Detect which cell encompasses the target text, then output its (X, Y) center coordinate. 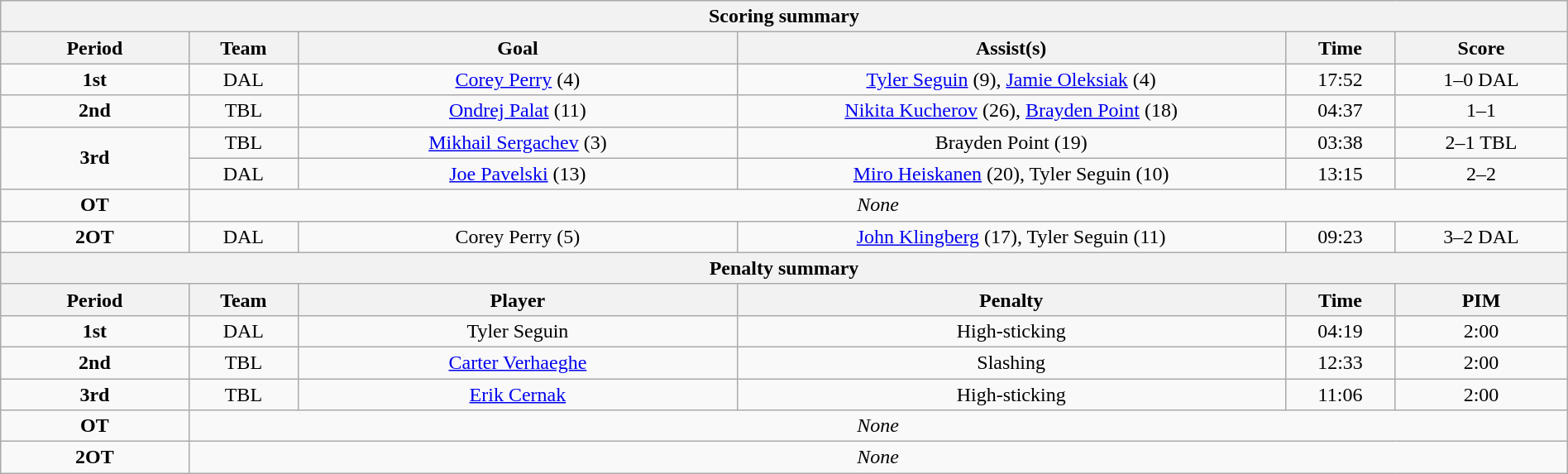
Slashing (1011, 362)
2–1 TBL (1481, 142)
1–0 DAL (1481, 79)
12:33 (1340, 362)
Score (1481, 48)
Assist(s) (1011, 48)
Penalty (1011, 299)
Mikhail Sergachev (3) (518, 142)
Goal (518, 48)
Tyler Seguin (9), Jamie Oleksiak (4) (1011, 79)
Carter Verhaeghe (518, 362)
PIM (1481, 299)
13:15 (1340, 174)
17:52 (1340, 79)
04:37 (1340, 111)
Miro Heiskanen (20), Tyler Seguin (10) (1011, 174)
11:06 (1340, 395)
Corey Perry (5) (518, 237)
Joe Pavelski (13) (518, 174)
Corey Perry (4) (518, 79)
Penalty summary (784, 268)
Nikita Kucherov (26), Brayden Point (18) (1011, 111)
1–1 (1481, 111)
2–2 (1481, 174)
Tyler Seguin (518, 331)
Player (518, 299)
John Klingberg (17), Tyler Seguin (11) (1011, 237)
03:38 (1340, 142)
Scoring summary (784, 17)
Erik Cernak (518, 395)
3–2 DAL (1481, 237)
Brayden Point (19) (1011, 142)
04:19 (1340, 331)
09:23 (1340, 237)
Ondrej Palat (11) (518, 111)
